Output the (x, y) coordinate of the center of the cell containing the given text.  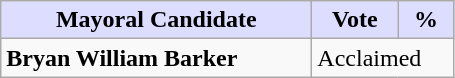
% (426, 20)
Bryan William Barker (156, 58)
Mayoral Candidate (156, 20)
Acclaimed (383, 58)
Vote (355, 20)
